Provide the [X, Y] coordinate of the cell's center where the given text is located.  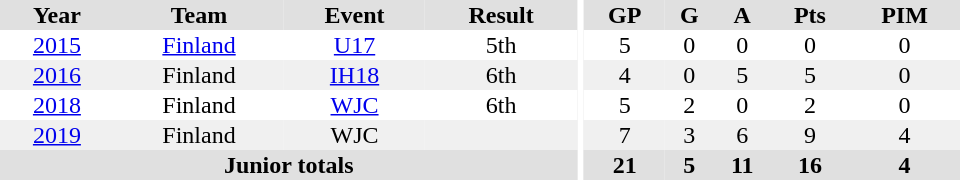
9 [810, 135]
11 [742, 165]
G [689, 15]
IH18 [354, 75]
GP [624, 15]
2019 [57, 135]
2015 [57, 45]
21 [624, 165]
2016 [57, 75]
16 [810, 165]
Result [502, 15]
3 [689, 135]
Junior totals [288, 165]
Pts [810, 15]
7 [624, 135]
U17 [354, 45]
5th [502, 45]
Year [57, 15]
6 [742, 135]
2018 [57, 105]
PIM [904, 15]
Team [199, 15]
Event [354, 15]
A [742, 15]
